Return the [X, Y] coordinate for the center point of the cell that contains the specified text.  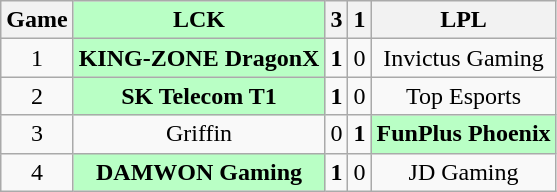
Game [37, 20]
LCK [199, 20]
SK Telecom T1 [199, 96]
KING-ZONE DragonX [199, 58]
4 [37, 172]
FunPlus Phoenix [464, 134]
Top Esports [464, 96]
DAMWON Gaming [199, 172]
Invictus Gaming [464, 58]
JD Gaming [464, 172]
Griffin [199, 134]
LPL [464, 20]
2 [37, 96]
